Extract the (x, y) coordinate from the center of the cell holding the provided text.  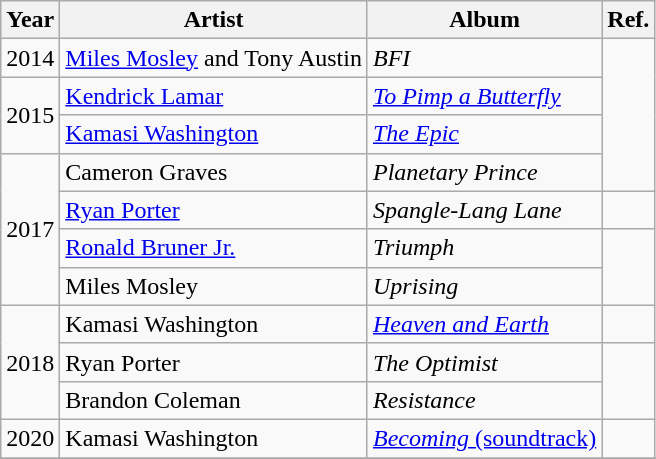
Miles Mosley (214, 286)
Planetary Prince (484, 172)
2017 (30, 229)
Becoming (soundtrack) (484, 438)
2015 (30, 115)
Uprising (484, 286)
2020 (30, 438)
The Epic (484, 134)
Year (30, 20)
Ref. (628, 20)
Heaven and Earth (484, 324)
BFI (484, 58)
Brandon Coleman (214, 400)
2014 (30, 58)
The Optimist (484, 362)
Triumph (484, 248)
To Pimp a Butterfly (484, 96)
Album (484, 20)
Artist (214, 20)
Miles Mosley and Tony Austin (214, 58)
Kendrick Lamar (214, 96)
Cameron Graves (214, 172)
Spangle-Lang Lane (484, 210)
Resistance (484, 400)
Ronald Bruner Jr. (214, 248)
2018 (30, 362)
